Provide the (x, y) coordinate of the cell's center where the given text is located.  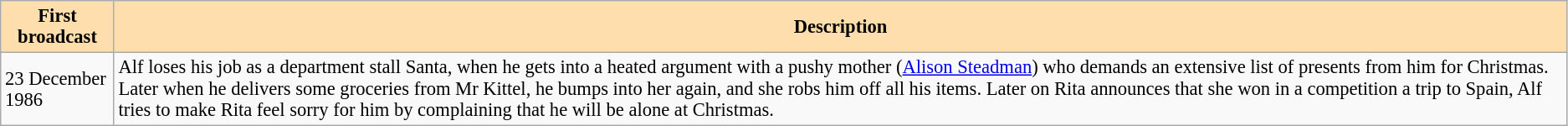
Description (840, 27)
23 December 1986 (58, 89)
First broadcast (58, 27)
